Extract the (x, y) coordinate from the center of the cell holding the provided text.  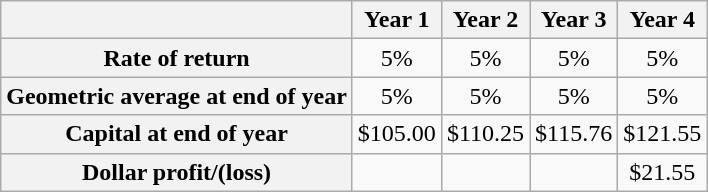
Year 1 (396, 20)
Year 3 (574, 20)
Geometric average at end of year (177, 96)
Dollar profit/(loss) (177, 172)
$110.25 (485, 134)
$21.55 (662, 172)
Rate of return (177, 58)
$121.55 (662, 134)
$105.00 (396, 134)
$115.76 (574, 134)
Capital at end of year (177, 134)
Year 4 (662, 20)
Year 2 (485, 20)
